Provide the [X, Y] coordinate of the cell's center where the given text is located.  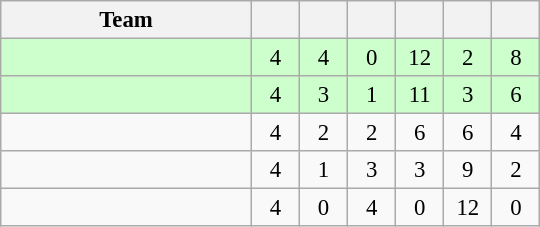
11 [420, 95]
8 [516, 58]
9 [468, 170]
Team [126, 20]
